Find where the given text appears and provide that cell's center as [X, Y] coordinate. 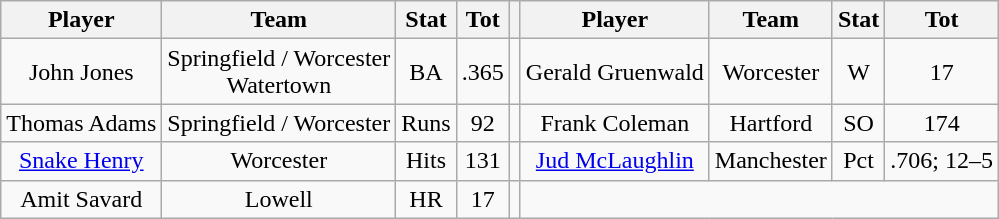
Snake Henry [82, 161]
Amit Savard [82, 199]
Hartford [770, 123]
Gerald Gruenwald [614, 72]
174 [942, 123]
SO [858, 123]
HR [426, 199]
Runs [426, 123]
.365 [482, 72]
W [858, 72]
Hits [426, 161]
Manchester [770, 161]
BA [426, 72]
Lowell [279, 199]
92 [482, 123]
John Jones [82, 72]
Springfield / Worcester [279, 123]
Pct [858, 161]
.706; 12–5 [942, 161]
Thomas Adams [82, 123]
Frank Coleman [614, 123]
Springfield / Worcester Watertown [279, 72]
131 [482, 161]
Jud McLaughlin [614, 161]
